Output the [X, Y] coordinate of the center of the cell containing the given text.  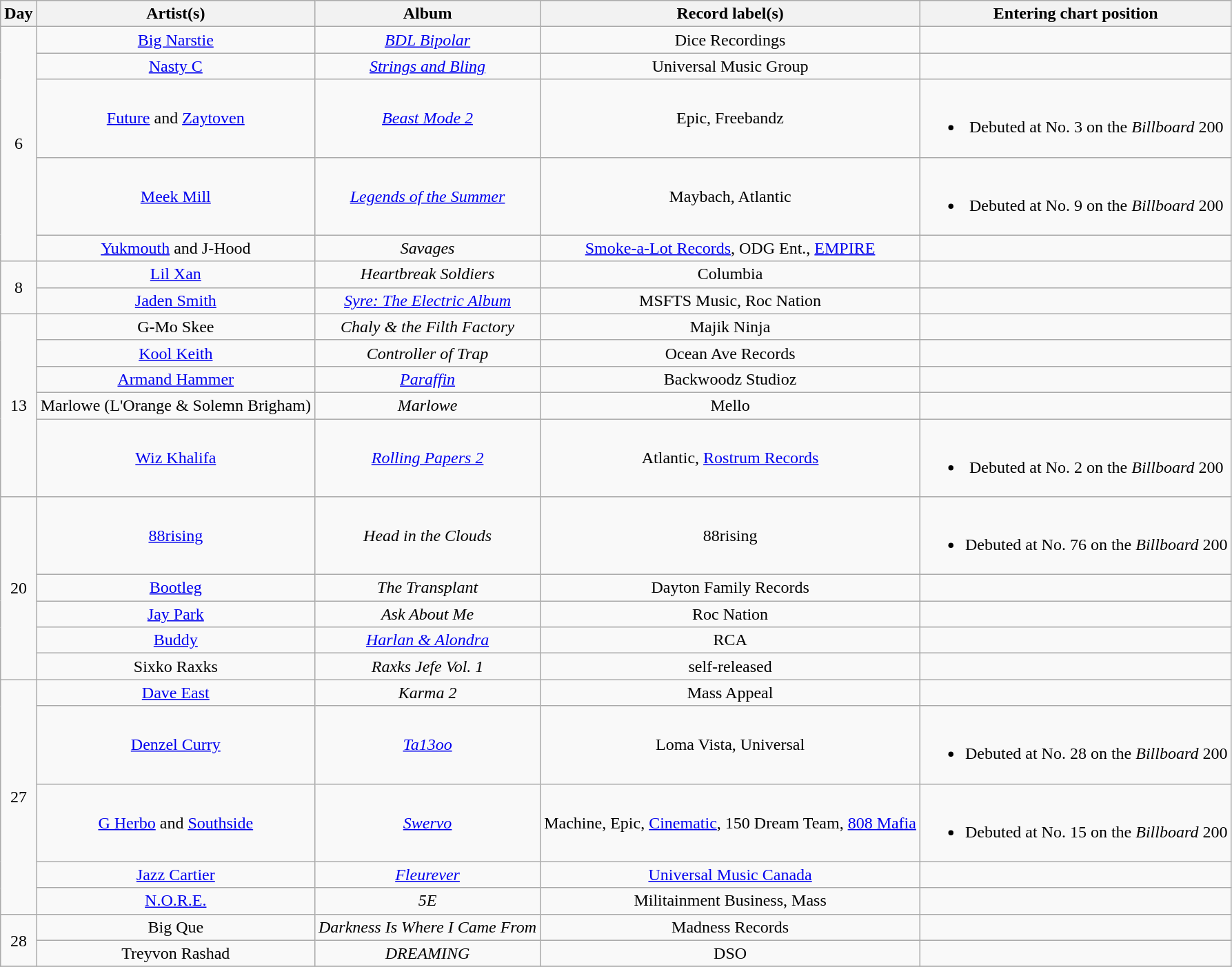
Militainment Business, Mass [731, 901]
28 [19, 940]
Lil Xan [175, 274]
Meek Mill [175, 196]
Mass Appeal [731, 693]
Epic, Freebandz [731, 119]
Debuted at No. 2 on the Billboard 200 [1076, 458]
Day [19, 14]
Marlowe [427, 405]
Beast Mode 2 [427, 119]
Backwoodz Studioz [731, 379]
N.O.R.E. [175, 901]
Debuted at No. 28 on the Billboard 200 [1076, 744]
Album [427, 14]
Atlantic, Rostrum Records [731, 458]
Dayton Family Records [731, 588]
Madness Records [731, 927]
Debuted at No. 76 on the Billboard 200 [1076, 536]
Treyvon Rashad [175, 953]
Savages [427, 248]
Darkness Is Where I Came From [427, 927]
Universal Music Group [731, 66]
Buddy [175, 640]
Jazz Cartier [175, 875]
Dice Recordings [731, 40]
8 [19, 287]
BDL Bipolar [427, 40]
Armand Hammer [175, 379]
13 [19, 405]
Bootleg [175, 588]
Sixko Raxks [175, 666]
Karma 2 [427, 693]
Raxks Jefe Vol. 1 [427, 666]
Record label(s) [731, 14]
Majik Ninja [731, 327]
Jaden Smith [175, 301]
The Transplant [427, 588]
Entering chart position [1076, 14]
Nasty C [175, 66]
MSFTS Music, Roc Nation [731, 301]
Chaly & the Filth Factory [427, 327]
Smoke-a-Lot Records, ODG Ent., EMPIRE [731, 248]
Fleurever [427, 875]
Paraffin [427, 379]
Future and Zaytoven [175, 119]
Kool Keith [175, 353]
Universal Music Canada [731, 875]
Jay Park [175, 614]
27 [19, 797]
Rolling Papers 2 [427, 458]
Big Narstie [175, 40]
Maybach, Atlantic [731, 196]
5E [427, 901]
Wiz Khalifa [175, 458]
Big Que [175, 927]
Head in the Clouds [427, 536]
Debuted at No. 3 on the Billboard 200 [1076, 119]
Yukmouth and J-Hood [175, 248]
Legends of the Summer [427, 196]
Ta13oo [427, 744]
Swervo [427, 823]
Heartbreak Soldiers [427, 274]
RCA [731, 640]
G-Mo Skee [175, 327]
Ask About Me [427, 614]
6 [19, 144]
Artist(s) [175, 14]
self-released [731, 666]
Columbia [731, 274]
Dave East [175, 693]
Denzel Curry [175, 744]
Harlan & Alondra [427, 640]
Ocean Ave Records [731, 353]
Machine, Epic, Cinematic, 150 Dream Team, 808 Mafia [731, 823]
Strings and Bling [427, 66]
Mello [731, 405]
Debuted at No. 9 on the Billboard 200 [1076, 196]
Marlowe (L'Orange & Solemn Brigham) [175, 405]
DSO [731, 953]
Debuted at No. 15 on the Billboard 200 [1076, 823]
Syre: The Electric Album [427, 301]
Controller of Trap [427, 353]
20 [19, 589]
G Herbo and Southside [175, 823]
Loma Vista, Universal [731, 744]
DREAMING [427, 953]
Roc Nation [731, 614]
